From the cell containing the given text, extract its center point as (x, y) coordinate. 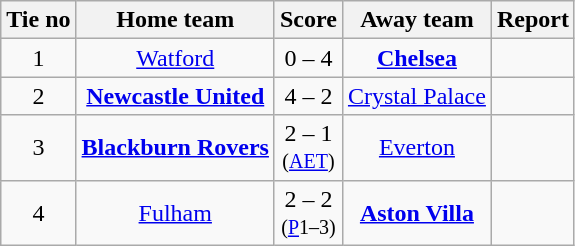
2 – 1(AET) (308, 148)
3 (38, 148)
4 (38, 212)
0 – 4 (308, 58)
Aston Villa (416, 212)
Fulham (175, 212)
Home team (175, 20)
Score (308, 20)
2 (38, 96)
Newcastle United (175, 96)
Blackburn Rovers (175, 148)
Tie no (38, 20)
4 – 2 (308, 96)
Chelsea (416, 58)
1 (38, 58)
Report (532, 20)
Crystal Palace (416, 96)
Watford (175, 58)
Everton (416, 148)
2 – 2(P1–3) (308, 212)
Away team (416, 20)
